Pinpoint the cell where the given text exists, returning its (x, y) midpoint coordinate. 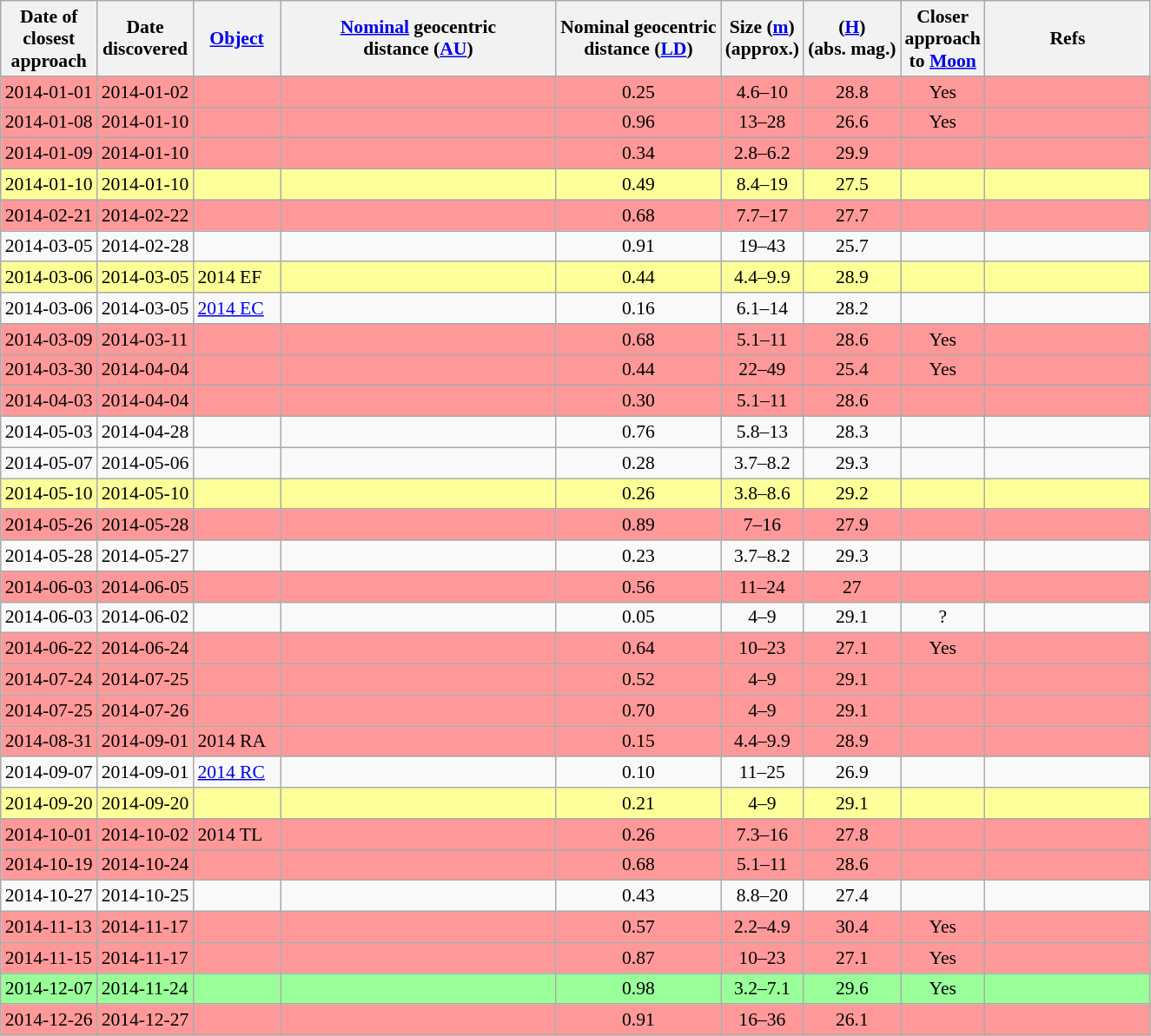
2014-05-03 (49, 432)
2014-12-27 (146, 1020)
2014-10-01 (49, 835)
28.8 (851, 92)
8.4–19 (763, 185)
27.9 (851, 525)
2014 RC (236, 773)
25.4 (851, 370)
0.15 (638, 742)
2014-01-09 (49, 154)
0.56 (638, 587)
Nominal geocentricdistance (AU) (419, 38)
28.3 (851, 432)
2014-07-24 (49, 680)
7.7–17 (763, 215)
30.4 (851, 927)
2014-04-28 (146, 432)
0.05 (638, 617)
6.1–14 (763, 308)
2014-02-28 (146, 247)
Closerapproachto Moon (943, 38)
11–24 (763, 587)
2014-09-07 (49, 773)
2014-01-02 (146, 92)
2.8–6.2 (763, 154)
28.2 (851, 308)
(H)(abs. mag.) (851, 38)
0.21 (638, 803)
13–28 (763, 122)
2014-06-05 (146, 587)
? (943, 617)
8.8–20 (763, 896)
26.6 (851, 122)
0.70 (638, 710)
22–49 (763, 370)
2014-10-19 (49, 865)
0.96 (638, 122)
2014-11-13 (49, 927)
3.8–8.6 (763, 494)
2014-11-15 (49, 958)
2014-03-09 (49, 340)
0.87 (638, 958)
5.8–13 (763, 432)
27.4 (851, 896)
2014 TL (236, 835)
0.16 (638, 308)
27.5 (851, 185)
2014 RA (236, 742)
0.30 (638, 401)
Nominal geocentricdistance (LD) (638, 38)
2014-05-06 (146, 463)
2014-07-26 (146, 710)
Refs (1068, 38)
2014-05-26 (49, 525)
0.52 (638, 680)
0.89 (638, 525)
2014-11-24 (146, 989)
0.43 (638, 896)
2014-08-31 (49, 742)
2014-06-22 (49, 649)
3.2–7.1 (763, 989)
11–25 (763, 773)
16–36 (763, 1020)
2014-02-22 (146, 215)
2014-10-27 (49, 896)
0.34 (638, 154)
0.49 (638, 185)
Size (m)(approx.) (763, 38)
2014-06-24 (146, 649)
2014-03-30 (49, 370)
29.2 (851, 494)
2014-05-27 (146, 556)
27.7 (851, 215)
2014-03-11 (146, 340)
2014-01-08 (49, 122)
0.98 (638, 989)
7.3–16 (763, 835)
0.10 (638, 773)
2014-10-24 (146, 865)
27.8 (851, 835)
Object (236, 38)
4.6–10 (763, 92)
19–43 (763, 247)
29.9 (851, 154)
25.7 (851, 247)
26.1 (851, 1020)
26.9 (851, 773)
0.64 (638, 649)
2.2–4.9 (763, 927)
2014-02-21 (49, 215)
2014-05-07 (49, 463)
0.25 (638, 92)
7–16 (763, 525)
2014-10-25 (146, 896)
2014-12-26 (49, 1020)
Datediscovered (146, 38)
2014 EC (236, 308)
2014-10-02 (146, 835)
0.57 (638, 927)
0.23 (638, 556)
27 (851, 587)
2014-12-07 (49, 989)
0.76 (638, 432)
2014-01-01 (49, 92)
2014-06-02 (146, 617)
Date ofclosestapproach (49, 38)
0.28 (638, 463)
2014 EF (236, 278)
2014-04-03 (49, 401)
29.6 (851, 989)
